Identify which cell holds the provided text, then report its [X, Y] central coordinate. 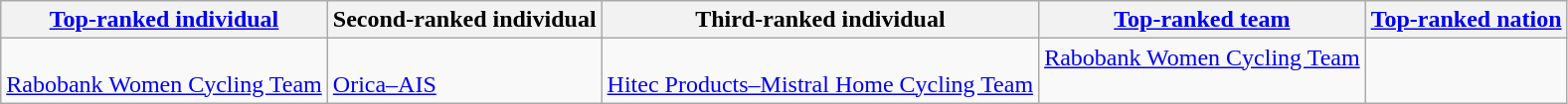
Third-ranked individual [820, 20]
Top-ranked nation [1466, 20]
Second-ranked individual [464, 20]
Orica–AIS [464, 71]
Top-ranked team [1203, 20]
Top-ranked individual [165, 20]
Hitec Products–Mistral Home Cycling Team [820, 71]
